For the text-containing cell, return its midpoint in [x, y] coordinate format. 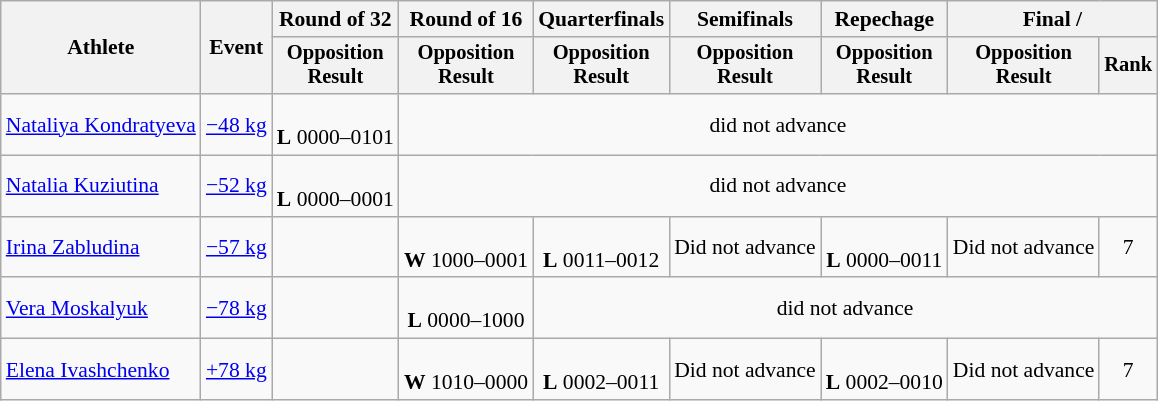
L 0000–0011 [884, 248]
Irina Zabludina [101, 248]
W 1010–0000 [466, 370]
−57 kg [236, 248]
Quarterfinals [601, 19]
L 0011–0012 [601, 248]
−48 kg [236, 124]
−78 kg [236, 308]
L 0002–0010 [884, 370]
Nataliya Kondratyeva [101, 124]
Elena Ivashchenko [101, 370]
Semifinals [745, 19]
L 0002–0011 [601, 370]
Rank [1128, 66]
Athlete [101, 48]
Vera Moskalyuk [101, 308]
Event [236, 48]
Natalia Kuziutina [101, 186]
L 0000–0101 [336, 124]
W 1000–0001 [466, 248]
Round of 16 [466, 19]
−52 kg [236, 186]
Final / [1052, 19]
L 0000–0001 [336, 186]
L 0000–1000 [466, 308]
Round of 32 [336, 19]
+78 kg [236, 370]
Repechage [884, 19]
